Determine the (X, Y) coordinate at the center of the cell enclosing the given text.  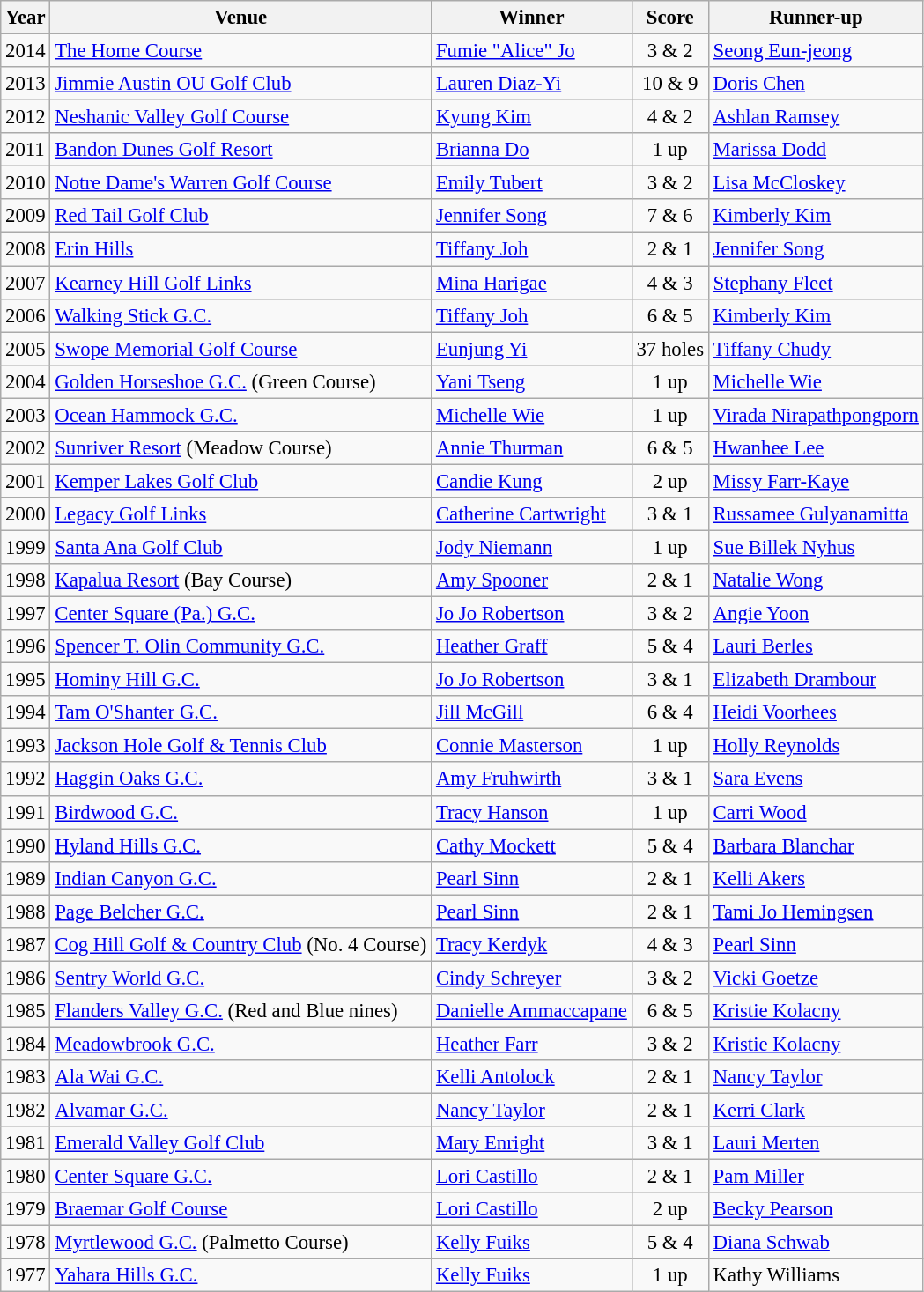
1993 (26, 746)
1979 (26, 1209)
Missy Farr-Kaye (816, 481)
1986 (26, 978)
Becky Pearson (816, 1209)
Hwanhee Lee (816, 448)
10 & 9 (669, 84)
Sentry World G.C. (241, 978)
Barbara Blanchar (816, 845)
2011 (26, 150)
Tam O'Shanter G.C. (241, 712)
Kapalua Resort (Bay Course) (241, 580)
1981 (26, 1143)
Braemar Golf Course (241, 1209)
Venue (241, 18)
2002 (26, 448)
Seong Eun-jeong (816, 51)
Walking Stick G.C. (241, 315)
2007 (26, 283)
Heather Graff (532, 646)
Jimmie Austin OU Golf Club (241, 84)
Danielle Ammaccapane (532, 1011)
Natalie Wong (816, 580)
2005 (26, 349)
Catherine Cartwright (532, 514)
1987 (26, 945)
Golden Horseshoe G.C. (Green Course) (241, 381)
1995 (26, 680)
Lisa McCloskey (816, 183)
Cathy Mockett (532, 845)
2003 (26, 415)
Meadowbrook G.C. (241, 1044)
2009 (26, 216)
Vicki Goetze (816, 978)
Marissa Dodd (816, 150)
Erin Hills (241, 249)
Cog Hill Golf & Country Club (No. 4 Course) (241, 945)
Lauren Diaz-Yi (532, 84)
1989 (26, 878)
Spencer T. Olin Community G.C. (241, 646)
Page Belcher G.C. (241, 912)
Birdwood G.C. (241, 812)
Heidi Voorhees (816, 712)
Heather Farr (532, 1044)
Ala Wai G.C. (241, 1077)
1999 (26, 547)
Stephany Fleet (816, 283)
Jody Niemann (532, 547)
Myrtlewood G.C. (Palmetto Course) (241, 1243)
Jill McGill (532, 712)
Emerald Valley Golf Club (241, 1143)
Indian Canyon G.C. (241, 878)
Winner (532, 18)
1997 (26, 614)
Russamee Gulyanamitta (816, 514)
37 holes (669, 349)
1998 (26, 580)
Bandon Dunes Golf Resort (241, 150)
Runner-up (816, 18)
2012 (26, 117)
Carri Wood (816, 812)
Amy Fruhwirth (532, 779)
Jackson Hole Golf & Tennis Club (241, 746)
Connie Masterson (532, 746)
Virada Nirapathpongporn (816, 415)
Kearney Hill Golf Links (241, 283)
Tami Jo Hemingsen (816, 912)
Brianna Do (532, 150)
Pam Miller (816, 1177)
1982 (26, 1111)
Kelly Fuiks (532, 1243)
Mina Harigae (532, 283)
Holly Reynolds (816, 746)
Haggin Oaks G.C. (241, 779)
Annie Thurman (532, 448)
Emily Tubert (532, 183)
Kemper Lakes Golf Club (241, 481)
Eunjung Yi (532, 349)
1983 (26, 1077)
2010 (26, 183)
1994 (26, 712)
Mary Enright (532, 1143)
Swope Memorial Golf Course (241, 349)
2000 (26, 514)
Santa Ana Golf Club (241, 547)
6 & 4 (669, 712)
Yani Tseng (532, 381)
Legacy Golf Links (241, 514)
Hominy Hill G.C. (241, 680)
Ocean Hammock G.C. (241, 415)
2004 (26, 381)
Notre Dame's Warren Golf Course (241, 183)
Amy Spooner (532, 580)
1991 (26, 812)
2001 (26, 481)
2008 (26, 249)
Tracy Hanson (532, 812)
Candie Kung (532, 481)
Center Square (Pa.) G.C. (241, 614)
2013 (26, 84)
Kelli Akers (816, 878)
4 & 2 (669, 117)
Diana Schwab (816, 1243)
Tracy Kerdyk (532, 945)
The Home Course (241, 51)
Flanders Valley G.C. (Red and Blue nines) (241, 1011)
Kelli Antolock (532, 1077)
Cindy Schreyer (532, 978)
Alvamar G.C. (241, 1111)
Hyland Hills G.C. (241, 845)
Kerri Clark (816, 1111)
Sue Billek Nyhus (816, 547)
2006 (26, 315)
Center Square G.C. (241, 1177)
Neshanic Valley Golf Course (241, 117)
1980 (26, 1177)
Lauri Merten (816, 1143)
1984 (26, 1044)
Ashlan Ramsey (816, 117)
1978 (26, 1243)
1990 (26, 845)
1988 (26, 912)
Year (26, 18)
Red Tail Golf Club (241, 216)
Score (669, 18)
Sunriver Resort (Meadow Course) (241, 448)
Angie Yoon (816, 614)
Elizabeth Drambour (816, 680)
1992 (26, 779)
Tiffany Chudy (816, 349)
1985 (26, 1011)
Sara Evens (816, 779)
2014 (26, 51)
Fumie "Alice" Jo (532, 51)
1996 (26, 646)
Kyung Kim (532, 117)
Lauri Berles (816, 646)
Doris Chen (816, 84)
7 & 6 (669, 216)
